Pinpoint the cell where the given text exists, returning its (x, y) midpoint coordinate. 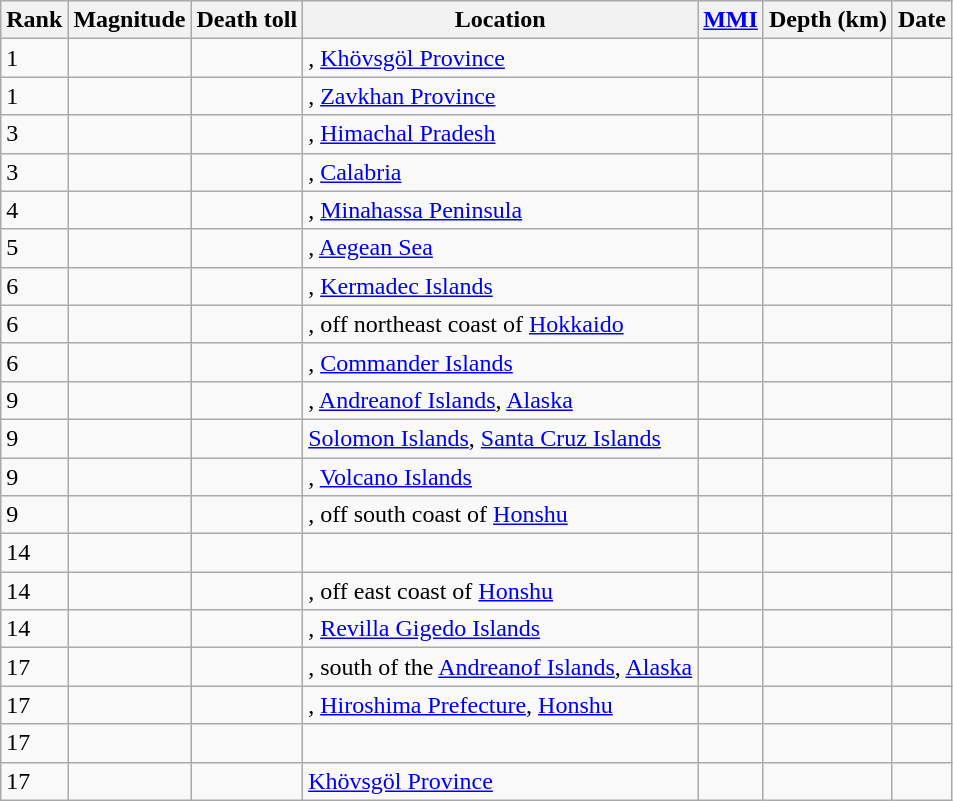
, Minahassa Peninsula (500, 210)
, Zavkhan Province (500, 96)
, Calabria (500, 172)
MMI (731, 20)
, south of the Andreanof Islands, Alaska (500, 667)
, Hiroshima Prefecture, Honshu (500, 705)
Death toll (247, 20)
Khövsgöl Province (500, 781)
, Kermadec Islands (500, 286)
Date (922, 20)
, Khövsgöl Province (500, 58)
, off northeast coast of Hokkaido (500, 324)
5 (34, 248)
Rank (34, 20)
Solomon Islands, Santa Cruz Islands (500, 438)
, Aegean Sea (500, 248)
, Himachal Pradesh (500, 134)
, Revilla Gigedo Islands (500, 629)
, Andreanof Islands, Alaska (500, 400)
Depth (km) (828, 20)
, Volcano Islands (500, 477)
, off south coast of Honshu (500, 515)
Location (500, 20)
, Commander Islands (500, 362)
, off east coast of Honshu (500, 591)
4 (34, 210)
Magnitude (130, 20)
